Search for the cell housing the specified text and yield its (x, y) center coordinate. 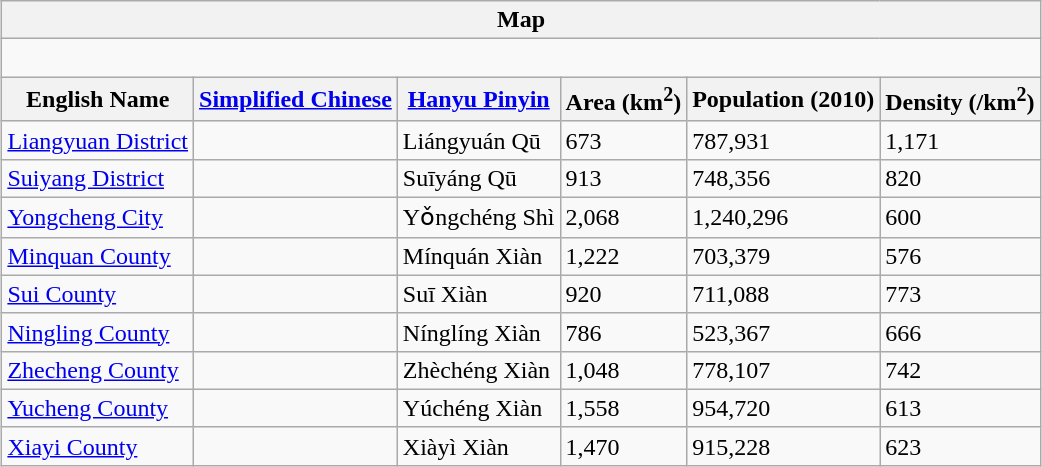
Area (km2) (624, 100)
913 (624, 178)
673 (624, 140)
576 (960, 256)
Yǒngchéng Shì (478, 218)
Suī Xiàn (478, 294)
Simplified Chinese (296, 100)
915,228 (784, 446)
820 (960, 178)
787,931 (784, 140)
600 (960, 218)
773 (960, 294)
748,356 (784, 178)
Yongcheng City (98, 218)
Suīyáng Qū (478, 178)
1,171 (960, 140)
Nínglíng Xiàn (478, 332)
1,048 (624, 370)
Hanyu Pinyin (478, 100)
Xiayi County (98, 446)
2,068 (624, 218)
920 (624, 294)
1,240,296 (784, 218)
523,367 (784, 332)
Ningling County (98, 332)
1,470 (624, 446)
711,088 (784, 294)
Zhecheng County (98, 370)
Zhèchéng Xiàn (478, 370)
Liangyuan District (98, 140)
778,107 (784, 370)
Xiàyì Xiàn (478, 446)
623 (960, 446)
613 (960, 408)
Mínquán Xiàn (478, 256)
Sui County (98, 294)
Map (521, 20)
Density (/km2) (960, 100)
English Name (98, 100)
703,379 (784, 256)
1,222 (624, 256)
1,558 (624, 408)
666 (960, 332)
786 (624, 332)
Population (2010) (784, 100)
742 (960, 370)
Liángyuán Qū (478, 140)
Minquan County (98, 256)
Suiyang District (98, 178)
Yucheng County (98, 408)
954,720 (784, 408)
Yúchéng Xiàn (478, 408)
